Locate the cell with the specified text and output its [X, Y] center coordinate. 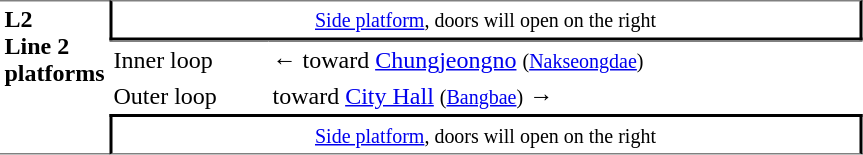
toward City Hall (Bangbae) → [565, 96]
← toward Chungjeongno (Nakseongdae) [565, 59]
Inner loop [188, 59]
L2Line 2 platforms [54, 77]
Outer loop [188, 96]
